Pinpoint the cell where the given text exists, returning its [x, y] midpoint coordinate. 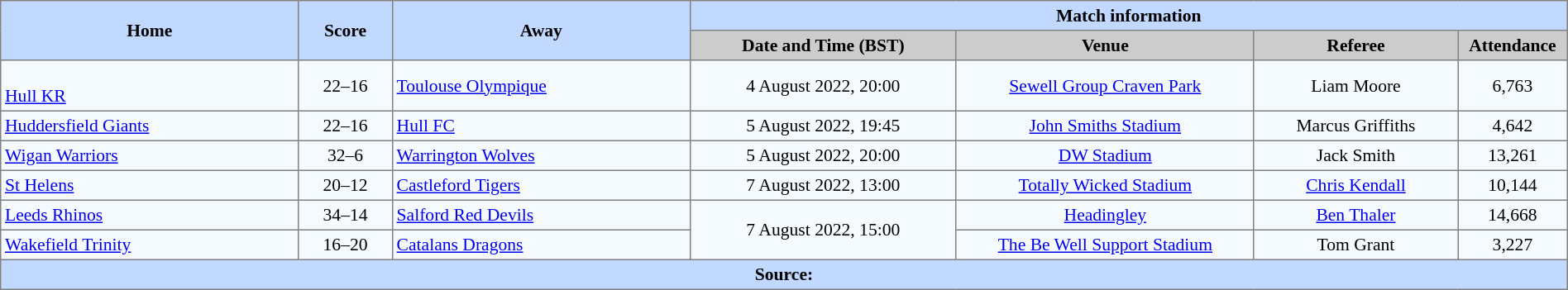
St Helens [150, 185]
Huddersfield Giants [150, 126]
6,763 [1513, 86]
Score [346, 31]
Leeds Rhinos [150, 215]
32–6 [346, 155]
DW Stadium [1105, 155]
Source: [784, 274]
5 August 2022, 19:45 [823, 126]
4 August 2022, 20:00 [823, 86]
John Smiths Stadium [1105, 126]
The Be Well Support Stadium [1105, 245]
Tom Grant [1355, 245]
34–14 [346, 215]
Chris Kendall [1355, 185]
Hull KR [150, 86]
13,261 [1513, 155]
16–20 [346, 245]
20–12 [346, 185]
Salford Red Devils [541, 215]
Jack Smith [1355, 155]
Referee [1355, 45]
3,227 [1513, 245]
Sewell Group Craven Park [1105, 86]
7 August 2022, 13:00 [823, 185]
Totally Wicked Stadium [1105, 185]
4,642 [1513, 126]
Catalans Dragons [541, 245]
14,668 [1513, 215]
Hull FC [541, 126]
Headingley [1105, 215]
Date and Time (BST) [823, 45]
Match information [1128, 16]
Attendance [1513, 45]
Warrington Wolves [541, 155]
Venue [1105, 45]
10,144 [1513, 185]
Marcus Griffiths [1355, 126]
Toulouse Olympique [541, 86]
5 August 2022, 20:00 [823, 155]
Home [150, 31]
Liam Moore [1355, 86]
7 August 2022, 15:00 [823, 230]
Away [541, 31]
Wigan Warriors [150, 155]
Ben Thaler [1355, 215]
Wakefield Trinity [150, 245]
Castleford Tigers [541, 185]
